Output the (X, Y) coordinate of the center of the cell containing the given text.  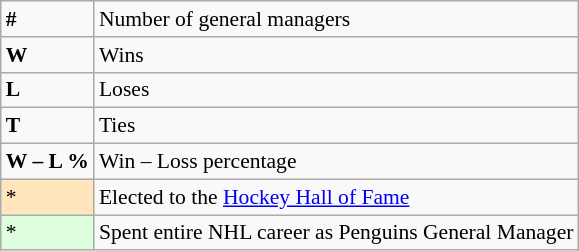
Ties (336, 126)
Wins (336, 55)
Spent entire NHL career as Penguins General Manager (336, 233)
W – L % (48, 162)
Win – Loss percentage (336, 162)
T (48, 126)
# (48, 19)
Elected to the Hockey Hall of Fame (336, 197)
Number of general managers (336, 19)
W (48, 55)
Loses (336, 90)
L (48, 90)
